Return the [X, Y] coordinate for the center point of the cell that contains the specified text.  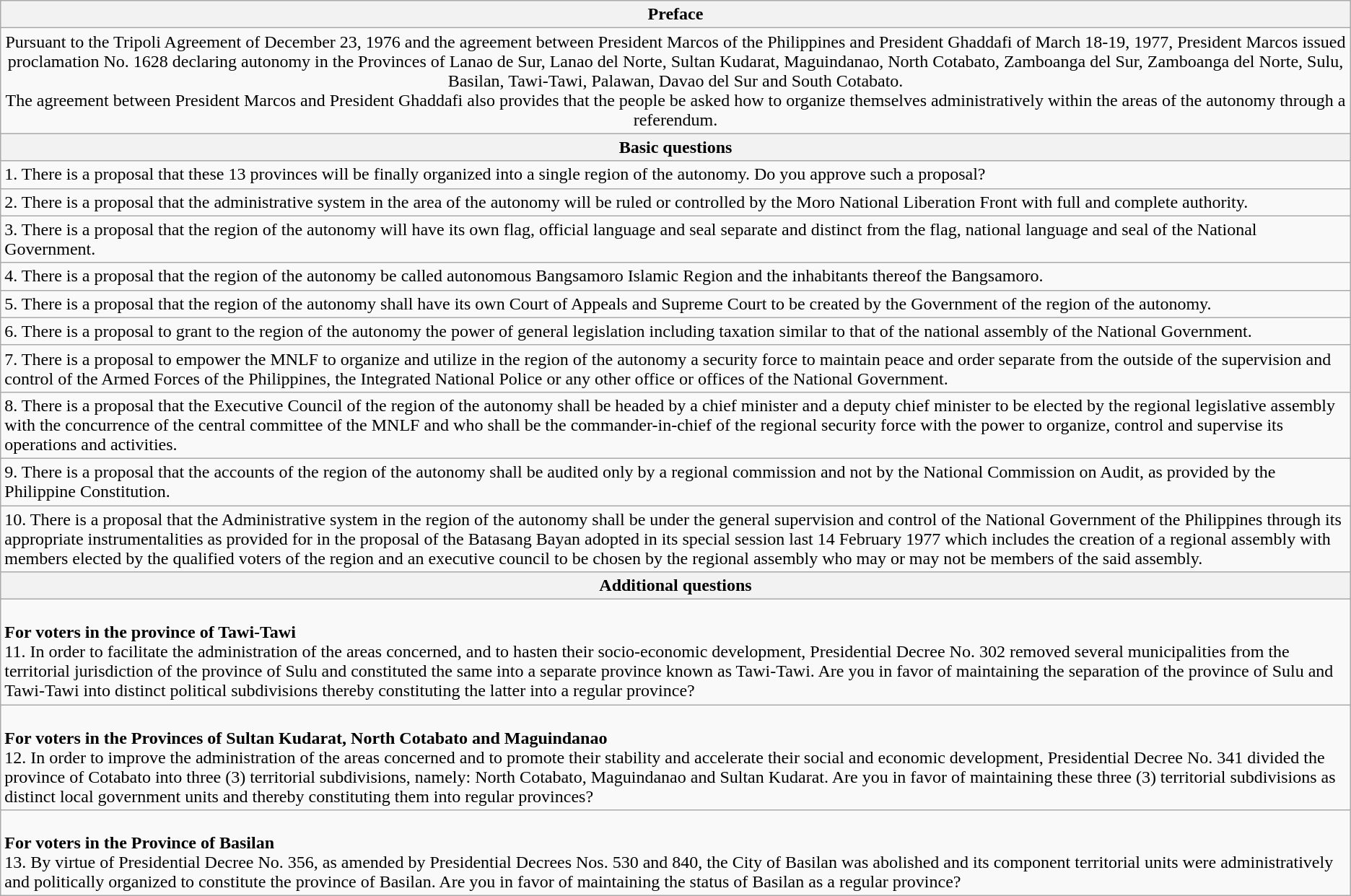
1. There is a proposal that these 13 provinces will be finally organized into a single region of the autonomy. Do you approve such a proposal? [675, 175]
4. There is a proposal that the region of the autonomy be called autonomous Bangsamoro Islamic Region and the inhabitants thereof the Bangsamoro. [675, 276]
Preface [675, 14]
Basic questions [675, 147]
Additional questions [675, 586]
